Return [X, Y] of the center of cell containing provided text 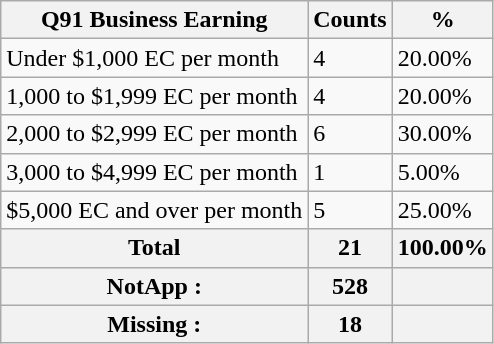
25.00% [442, 210]
1,000 to $1,999 EC per month [154, 96]
21 [350, 248]
Total [154, 248]
NotApp : [154, 286]
528 [350, 286]
100.00% [442, 248]
5 [350, 210]
6 [350, 134]
18 [350, 324]
2,000 to $2,999 EC per month [154, 134]
Q91 Business Earning [154, 20]
$5,000 EC and over per month [154, 210]
3,000 to $4,999 EC per month [154, 172]
30.00% [442, 134]
% [442, 20]
1 [350, 172]
Under $1,000 EC per month [154, 58]
5.00% [442, 172]
Counts [350, 20]
Missing : [154, 324]
